Locate the cell with the specified text and output its [x, y] center coordinate. 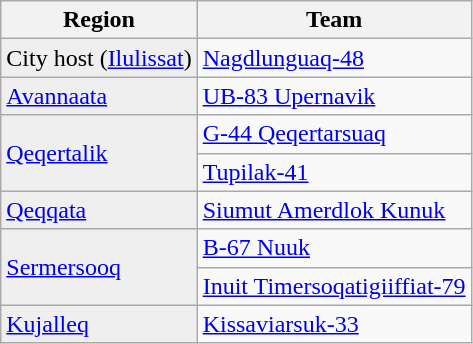
Inuit Timersoqatigiiffiat-79 [334, 286]
B-67 Nuuk [334, 248]
Avannaata [99, 96]
Kujalleq [99, 324]
UB-83 Upernavik [334, 96]
Nagdlunguaq-48 [334, 58]
Qeqertalik [99, 153]
Kissaviarsuk-33 [334, 324]
G-44 Qeqertarsuaq [334, 134]
City host (Ilulissat) [99, 58]
Siumut Amerdlok Kunuk [334, 210]
Region [99, 20]
Team [334, 20]
Tupilak-41 [334, 172]
Qeqqata [99, 210]
Sermersooq [99, 267]
